Provide the [x, y] coordinate of the cell's center where the given text is located.  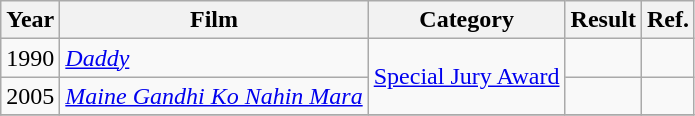
Film [214, 20]
Maine Gandhi Ko Nahin Mara [214, 96]
Ref. [668, 20]
Daddy [214, 58]
Year [30, 20]
Special Jury Award [466, 77]
2005 [30, 96]
Result [603, 20]
Category [466, 20]
1990 [30, 58]
